For the text-containing cell, return its midpoint in (X, Y) coordinate format. 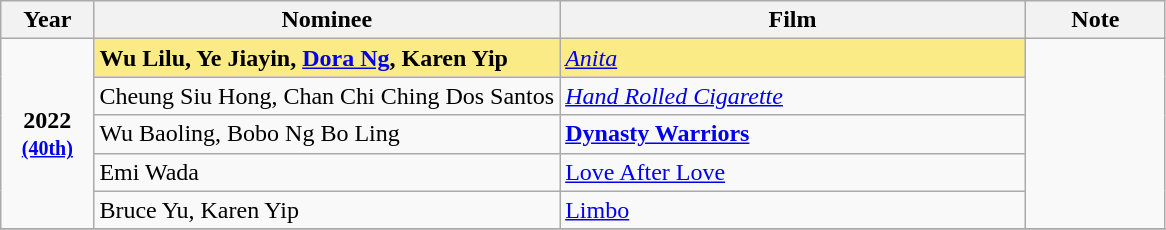
Emi Wada (327, 172)
Limbo (793, 210)
Nominee (327, 20)
Note (1095, 20)
Anita (793, 58)
Film (793, 20)
Bruce Yu, Karen Yip (327, 210)
Dynasty Warriors (793, 134)
2022(40th) (48, 134)
Love After Love (793, 172)
Year (48, 20)
Hand Rolled Cigarette (793, 96)
Wu Lilu, Ye Jiayin, Dora Ng, Karen Yip (327, 58)
Wu Baoling, Bobo Ng Bo Ling (327, 134)
Cheung Siu Hong, Chan Chi Ching Dos Santos (327, 96)
